Extract the (x, y) coordinate from the center of the cell holding the provided text.  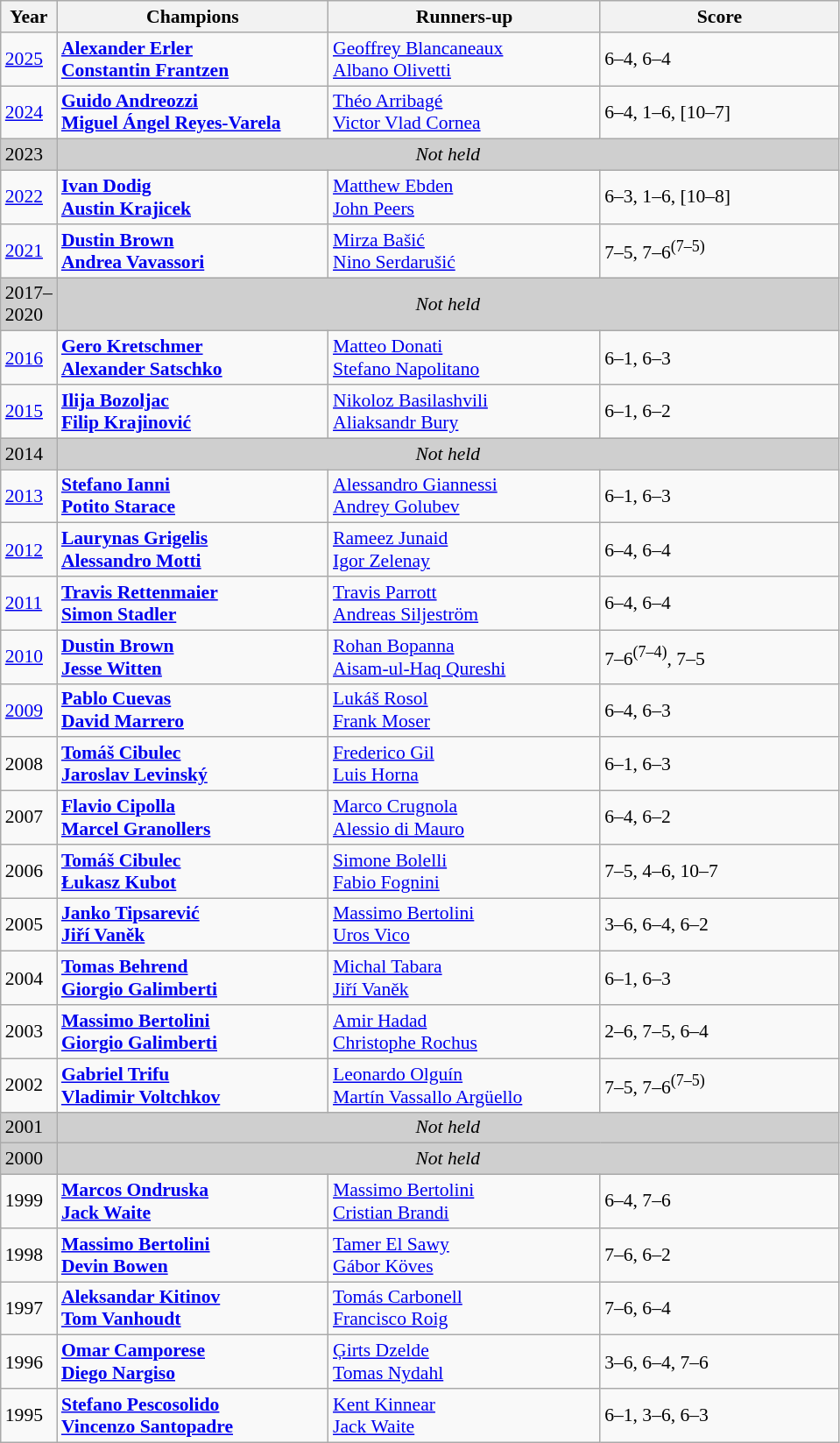
Frederico Gil Luis Horna (464, 764)
Rohan Bopanna Aisam-ul-Haq Qureshi (464, 657)
Gabriel Trifu Vladimir Voltchkov (193, 1085)
Leonardo Olguín Martín Vassallo Argüello (464, 1085)
2002 (29, 1085)
2024 (29, 112)
Omar Camporese Diego Nargiso (193, 1362)
2003 (29, 1032)
Alessandro Giannessi Andrey Golubev (464, 496)
2005 (29, 925)
Massimo Bertolini Cristian Brandi (464, 1202)
Tomáš Cibulec Łukasz Kubot (193, 871)
Stefano Ianni Potito Starace (193, 496)
Tamer El Sawy Gábor Köves (464, 1255)
6–1, 3–6, 6–3 (720, 1416)
Tomáš Cibulec Jaroslav Levinský (193, 764)
1999 (29, 1202)
Champions (193, 17)
6–1, 6–2 (720, 412)
Marcos Ondruska Jack Waite (193, 1202)
2016 (29, 357)
Simone Bolelli Fabio Fognini (464, 871)
Amir Hadad Christophe Rochus (464, 1032)
3–6, 6–4, 6–2 (720, 925)
7–5, 4–6, 10–7 (720, 871)
Guido Andreozzi Miguel Ángel Reyes-Varela (193, 112)
6–4, 1–6, [10–7] (720, 112)
Laurynas Grigelis Alessandro Motti (193, 550)
6–4, 7–6 (720, 1202)
Marco Crugnola Alessio di Mauro (464, 818)
Matthew Ebden John Peers (464, 198)
7–6, 6–4 (720, 1309)
2017–2020 (29, 305)
Score (720, 17)
7–6, 6–2 (720, 1255)
Alexander Erler Constantin Frantzen (193, 60)
1995 (29, 1416)
3–6, 6–4, 7–6 (720, 1362)
Travis Parrott Andreas Siljeström (464, 603)
Janko Tipsarević Jiří Vaněk (193, 925)
Massimo Bertolini Giorgio Galimberti (193, 1032)
2023 (29, 155)
Lukáš Rosol Frank Moser (464, 710)
Flavio Cipolla Marcel Granollers (193, 818)
6–3, 1–6, [10–8] (720, 198)
6–4, 6–2 (720, 818)
Travis Rettenmaier Simon Stadler (193, 603)
2004 (29, 978)
2013 (29, 496)
2006 (29, 871)
2000 (29, 1159)
2010 (29, 657)
2007 (29, 818)
2025 (29, 60)
2015 (29, 412)
1996 (29, 1362)
Matteo Donati Stefano Napolitano (464, 357)
Dustin Brown Jesse Witten (193, 657)
Pablo Cuevas David Marrero (193, 710)
2022 (29, 198)
Geoffrey Blancaneaux Albano Olivetti (464, 60)
Ģirts Dzelde Tomas Nydahl (464, 1362)
Michal Tabara Jiří Vaněk (464, 978)
2011 (29, 603)
Tomas Behrend Giorgio Galimberti (193, 978)
2001 (29, 1128)
Rameez Junaid Igor Zelenay (464, 550)
Tomás Carbonell Francisco Roig (464, 1309)
7–6(7–4), 7–5 (720, 657)
Year (29, 17)
Ivan Dodig Austin Krajicek (193, 198)
Massimo Bertolini Devin Bowen (193, 1255)
Kent Kinnear Jack Waite (464, 1416)
1998 (29, 1255)
Dustin Brown Andrea Vavassori (193, 251)
Runners-up (464, 17)
Mirza Bašić Nino Serdarušić (464, 251)
2–6, 7–5, 6–4 (720, 1032)
Gero Kretschmer Alexander Satschko (193, 357)
1997 (29, 1309)
6–4, 6–3 (720, 710)
Ilija Bozoljac Filip Krajinović (193, 412)
Stefano Pescosolido Vincenzo Santopadre (193, 1416)
2008 (29, 764)
Aleksandar Kitinov Tom Vanhoudt (193, 1309)
2021 (29, 251)
Massimo Bertolini Uros Vico (464, 925)
2012 (29, 550)
Nikoloz Basilashvili Aliaksandr Bury (464, 412)
2014 (29, 454)
Théo Arribagé Victor Vlad Cornea (464, 112)
2009 (29, 710)
